Provide the (x, y) coordinate of the cell's center where the given text is located.  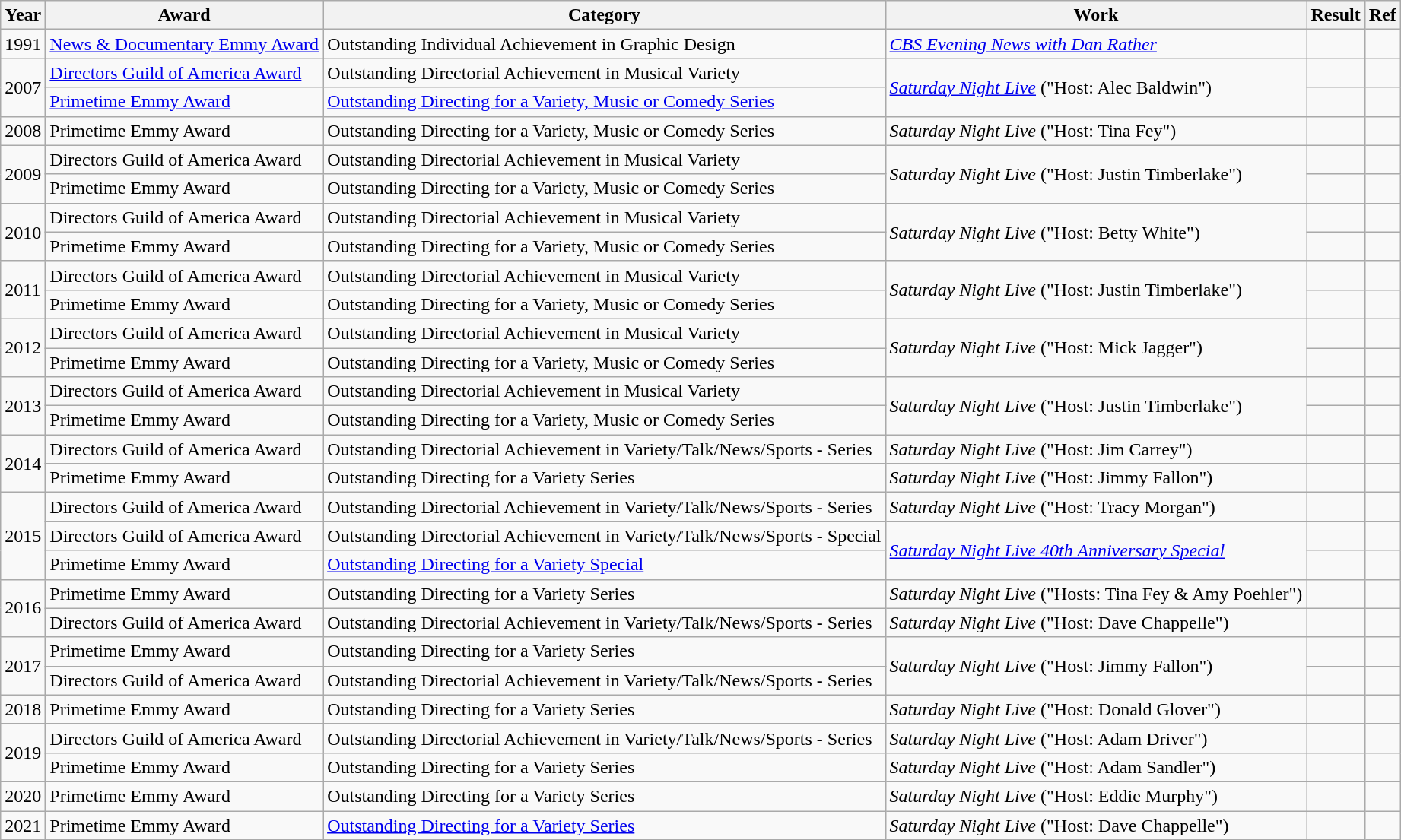
Work (1096, 15)
Saturday Night Live ("Host: Alec Baldwin") (1096, 87)
Saturday Night Live ("Host: Tina Fey") (1096, 131)
Saturday Night Live ("Hosts: Tina Fey & Amy Poehler") (1096, 594)
Saturday Night Live ("Host: Adam Driver") (1096, 738)
2020 (23, 796)
Award (184, 15)
Result (1336, 15)
2015 (23, 536)
Saturday Night Live ("Host: Betty White") (1096, 232)
Category (604, 15)
2007 (23, 87)
2012 (23, 347)
Saturday Night Live ("Host: Tracy Morgan") (1096, 507)
Outstanding Directing for a Variety Special (604, 565)
1991 (23, 44)
Saturday Night Live 40th Anniversary Special (1096, 550)
Year (23, 15)
Saturday Night Live ("Host: Donald Glover") (1096, 709)
CBS Evening News with Dan Rather (1096, 44)
2017 (23, 666)
2019 (23, 753)
Saturday Night Live ("Host: Mick Jagger") (1096, 347)
2021 (23, 825)
2013 (23, 406)
Ref (1383, 15)
Outstanding Directorial Achievement in Variety/Talk/News/Sports - Special (604, 536)
Saturday Night Live ("Host: Eddie Murphy") (1096, 796)
Saturday Night Live ("Host: Adam Sandler") (1096, 767)
2014 (23, 464)
2008 (23, 131)
2011 (23, 290)
2016 (23, 608)
2018 (23, 709)
Outstanding Individual Achievement in Graphic Design (604, 44)
2009 (23, 174)
2010 (23, 232)
Saturday Night Live ("Host: Jim Carrey") (1096, 449)
News & Documentary Emmy Award (184, 44)
